Extract the (X, Y) coordinate from the center of the cell holding the provided text.  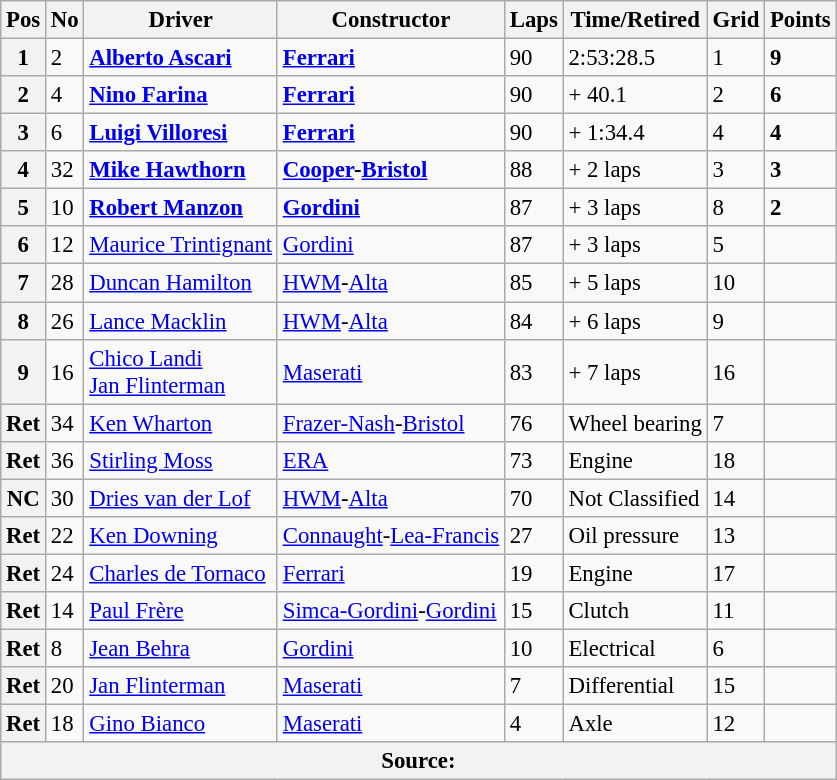
Lance Macklin (180, 321)
Grid (736, 20)
83 (534, 372)
Robert Manzon (180, 208)
ERA (390, 460)
NC (24, 498)
Jan Flinterman (180, 686)
73 (534, 460)
20 (65, 686)
Nino Farina (180, 95)
Dries van der Lof (180, 498)
Simca-Gordini-Gordini (390, 611)
Maurice Trintignant (180, 245)
+ 40.1 (635, 95)
Gino Bianco (180, 724)
2:53:28.5 (635, 58)
Wheel bearing (635, 423)
Driver (180, 20)
Axle (635, 724)
24 (65, 573)
Points (800, 20)
Mike Hawthorn (180, 170)
No (65, 20)
70 (534, 498)
Chico Landi Jan Flinterman (180, 372)
Laps (534, 20)
Source: (418, 761)
Differential (635, 686)
Ken Downing (180, 536)
Clutch (635, 611)
+ 5 laps (635, 283)
88 (534, 170)
22 (65, 536)
85 (534, 283)
+ 1:34.4 (635, 133)
11 (736, 611)
Duncan Hamilton (180, 283)
28 (65, 283)
Oil pressure (635, 536)
Luigi Villoresi (180, 133)
26 (65, 321)
Not Classified (635, 498)
Paul Frère (180, 611)
Charles de Tornaco (180, 573)
32 (65, 170)
Connaught-Lea-Francis (390, 536)
Cooper-Bristol (390, 170)
Stirling Moss (180, 460)
Pos (24, 20)
Constructor (390, 20)
Alberto Ascari (180, 58)
Time/Retired (635, 20)
Frazer-Nash-Bristol (390, 423)
+ 6 laps (635, 321)
Ken Wharton (180, 423)
13 (736, 536)
27 (534, 536)
17 (736, 573)
76 (534, 423)
Jean Behra (180, 648)
30 (65, 498)
36 (65, 460)
+ 2 laps (635, 170)
Electrical (635, 648)
19 (534, 573)
84 (534, 321)
+ 7 laps (635, 372)
34 (65, 423)
